Extract the [x, y] coordinate from the center of the cell holding the provided text.  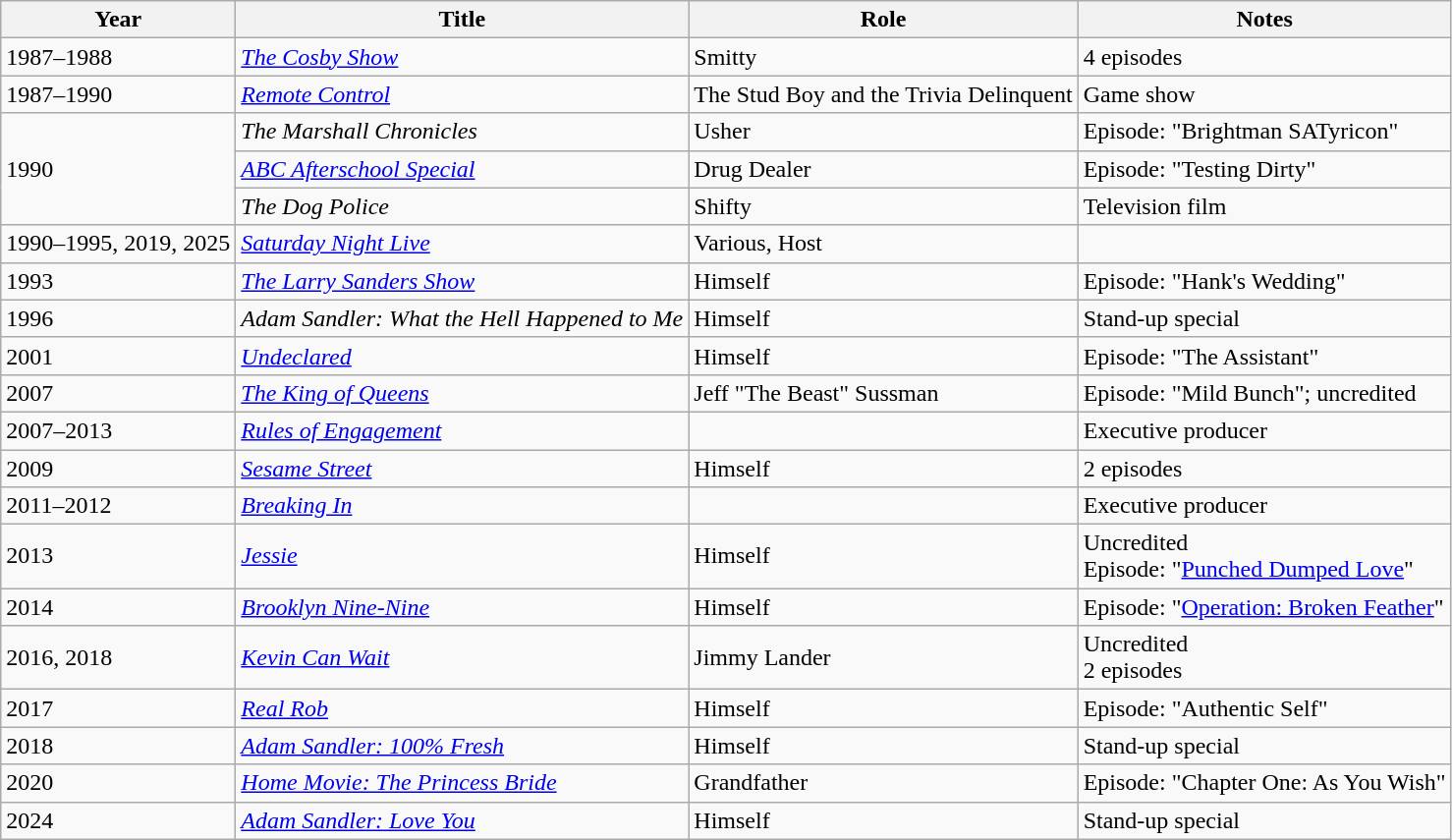
Shifty [883, 206]
The Dog Police [462, 206]
Game show [1264, 94]
1990–1995, 2019, 2025 [118, 244]
Real Rob [462, 708]
Rules of Engagement [462, 430]
Adam Sandler: 100% Fresh [462, 746]
Role [883, 20]
2 episodes [1264, 469]
2011–2012 [118, 506]
Undeclared [462, 356]
1987–1988 [118, 57]
Smitty [883, 57]
Television film [1264, 206]
The Larry Sanders Show [462, 281]
Adam Sandler: What the Hell Happened to Me [462, 318]
ABC Afterschool Special [462, 169]
Episode: "Mild Bunch"; uncredited [1264, 393]
Episode: "Brightman SATyricon" [1264, 132]
2007 [118, 393]
The Marshall Chronicles [462, 132]
Episode: "The Assistant" [1264, 356]
2007–2013 [118, 430]
Jessie [462, 556]
2014 [118, 607]
Remote Control [462, 94]
Adam Sandler: Love You [462, 820]
The King of Queens [462, 393]
2016, 2018 [118, 658]
Notes [1264, 20]
Grandfather [883, 783]
Year [118, 20]
2017 [118, 708]
2001 [118, 356]
1996 [118, 318]
UncreditedEpisode: "Punched Dumped Love" [1264, 556]
The Cosby Show [462, 57]
2009 [118, 469]
2013 [118, 556]
Episode: "Chapter One: As You Wish" [1264, 783]
Episode: "Operation: Broken Feather" [1264, 607]
Episode: "Authentic Self" [1264, 708]
Jeff "The Beast" Sussman [883, 393]
Episode: "Hank's Wedding" [1264, 281]
4 episodes [1264, 57]
The Stud Boy and the Trivia Delinquent [883, 94]
Saturday Night Live [462, 244]
2024 [118, 820]
Home Movie: The Princess Bride [462, 783]
1990 [118, 169]
2020 [118, 783]
Uncredited2 episodes [1264, 658]
Brooklyn Nine-Nine [462, 607]
Usher [883, 132]
2018 [118, 746]
Breaking In [462, 506]
Title [462, 20]
Jimmy Lander [883, 658]
1987–1990 [118, 94]
Various, Host [883, 244]
Sesame Street [462, 469]
1993 [118, 281]
Drug Dealer [883, 169]
Kevin Can Wait [462, 658]
Episode: "Testing Dirty" [1264, 169]
